Pinpoint the cell where the given text exists, returning its [x, y] midpoint coordinate. 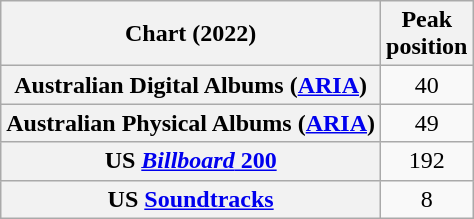
192 [427, 161]
40 [427, 85]
Australian Physical Albums (ARIA) [191, 123]
49 [427, 123]
Peakposition [427, 34]
Chart (2022) [191, 34]
US Soundtracks [191, 199]
8 [427, 199]
US Billboard 200 [191, 161]
Australian Digital Albums (ARIA) [191, 85]
